Capture the cell that displays the provided text and extract its [x, y] central coordinate. 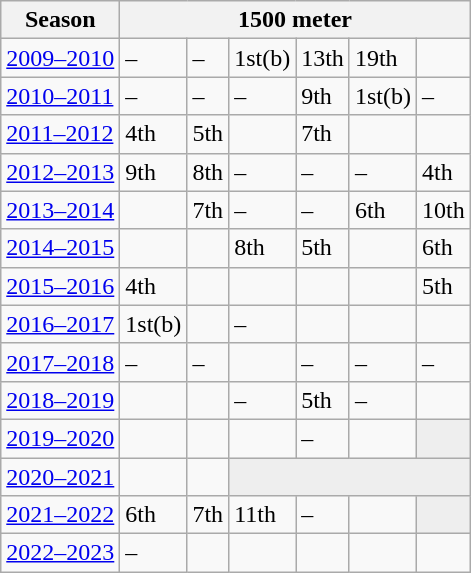
10th [443, 210]
2015–2016 [60, 286]
2011–2012 [60, 134]
19th [382, 58]
Season [60, 20]
2013–2014 [60, 210]
2019–2020 [60, 438]
2014–2015 [60, 248]
2012–2013 [60, 172]
2017–2018 [60, 362]
2021–2022 [60, 515]
2018–2019 [60, 400]
13th [323, 58]
2016–2017 [60, 324]
2020–2021 [60, 477]
2010–2011 [60, 96]
11th [262, 515]
2009–2010 [60, 58]
2022–2023 [60, 553]
1500 meter [295, 20]
